Search for the cell housing the specified text and yield its [x, y] center coordinate. 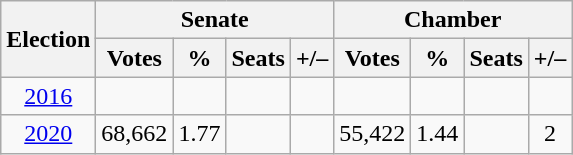
2016 [48, 96]
Chamber [453, 20]
1.44 [438, 134]
55,422 [372, 134]
Election [48, 39]
Senate [215, 20]
68,662 [134, 134]
2020 [48, 134]
1.77 [200, 134]
2 [550, 134]
